Detect which cell encompasses the target text, then output its [x, y] center coordinate. 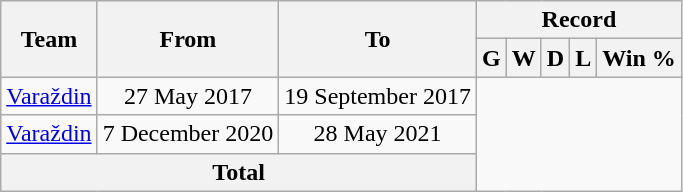
27 May 2017 [188, 96]
G [491, 58]
Win % [640, 58]
28 May 2021 [378, 134]
19 September 2017 [378, 96]
To [378, 39]
Team [49, 39]
L [584, 58]
W [524, 58]
7 December 2020 [188, 134]
D [555, 58]
From [188, 39]
Record [578, 20]
Total [239, 172]
